Determine the (X, Y) coordinate at the center of the cell enclosing the given text.  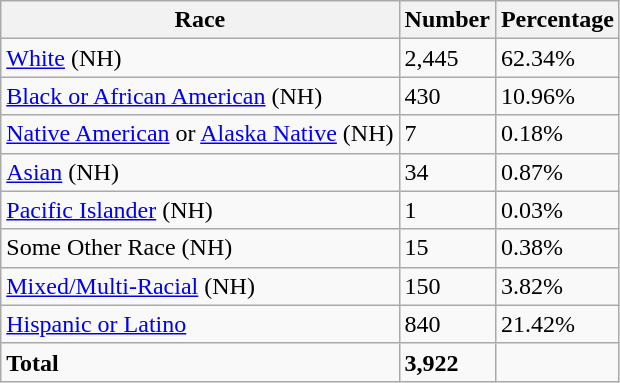
Total (200, 362)
15 (447, 248)
Mixed/Multi-Racial (NH) (200, 286)
Some Other Race (NH) (200, 248)
840 (447, 324)
0.03% (557, 210)
Native American or Alaska Native (NH) (200, 134)
1 (447, 210)
430 (447, 96)
3,922 (447, 362)
Percentage (557, 20)
Race (200, 20)
21.42% (557, 324)
0.18% (557, 134)
Asian (NH) (200, 172)
150 (447, 286)
3.82% (557, 286)
White (NH) (200, 58)
34 (447, 172)
Pacific Islander (NH) (200, 210)
7 (447, 134)
Number (447, 20)
0.38% (557, 248)
0.87% (557, 172)
2,445 (447, 58)
10.96% (557, 96)
Hispanic or Latino (200, 324)
62.34% (557, 58)
Black or African American (NH) (200, 96)
